Find where the given text appears and provide that cell's center as (X, Y) coordinate. 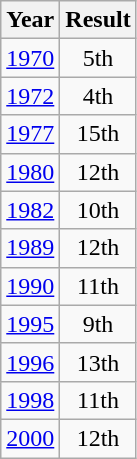
13th (98, 362)
1977 (30, 134)
1998 (30, 400)
1989 (30, 248)
1972 (30, 96)
1982 (30, 210)
1980 (30, 172)
9th (98, 324)
4th (98, 96)
1970 (30, 58)
1995 (30, 324)
Year (30, 20)
15th (98, 134)
2000 (30, 438)
Result (98, 20)
10th (98, 210)
1996 (30, 362)
5th (98, 58)
1990 (30, 286)
